From the cell containing the given text, extract its center point as [x, y] coordinate. 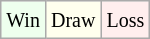
Loss [126, 20]
Win [24, 20]
Draw [72, 20]
